Search for the cell housing the specified text and yield its (x, y) center coordinate. 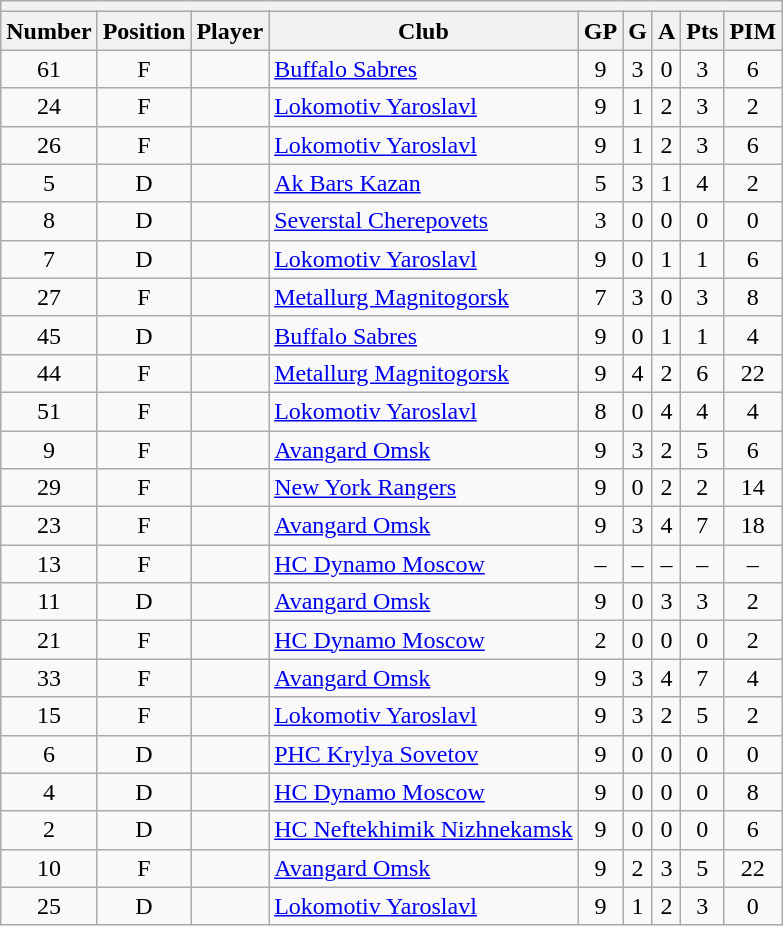
51 (49, 411)
Number (49, 31)
33 (49, 678)
23 (49, 526)
25 (49, 906)
45 (49, 335)
13 (49, 564)
Player (230, 31)
44 (49, 373)
15 (49, 716)
Club (424, 31)
14 (753, 488)
10 (49, 868)
G (638, 31)
Ak Bars Kazan (424, 183)
GP (600, 31)
11 (49, 602)
Pts (702, 31)
21 (49, 640)
Position (144, 31)
Severstal Cherepovets (424, 221)
18 (753, 526)
New York Rangers (424, 488)
PHC Krylya Sovetov (424, 754)
26 (49, 145)
PIM (753, 31)
A (666, 31)
HC Neftekhimik Nizhnekamsk (424, 830)
27 (49, 297)
24 (49, 107)
61 (49, 69)
29 (49, 488)
